Output the [X, Y] coordinate of the center of the cell containing the given text.  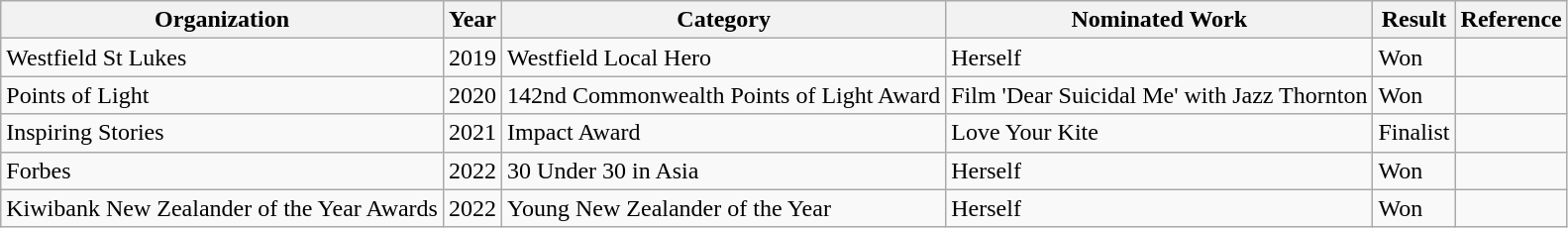
Young New Zealander of the Year [724, 208]
2020 [471, 95]
Points of Light [222, 95]
2019 [471, 57]
Finalist [1414, 133]
30 Under 30 in Asia [724, 171]
Inspiring Stories [222, 133]
Love Your Kite [1159, 133]
Category [724, 20]
Year [471, 20]
Nominated Work [1159, 20]
Film 'Dear Suicidal Me' with Jazz Thornton [1159, 95]
142nd Commonwealth Points of Light Award [724, 95]
Kiwibank New Zealander of the Year Awards [222, 208]
Westfield Local Hero [724, 57]
Organization [222, 20]
2021 [471, 133]
Westfield St Lukes [222, 57]
Forbes [222, 171]
Reference [1512, 20]
Result [1414, 20]
Impact Award [724, 133]
